Find where the given text appears and provide that cell's center as (x, y) coordinate. 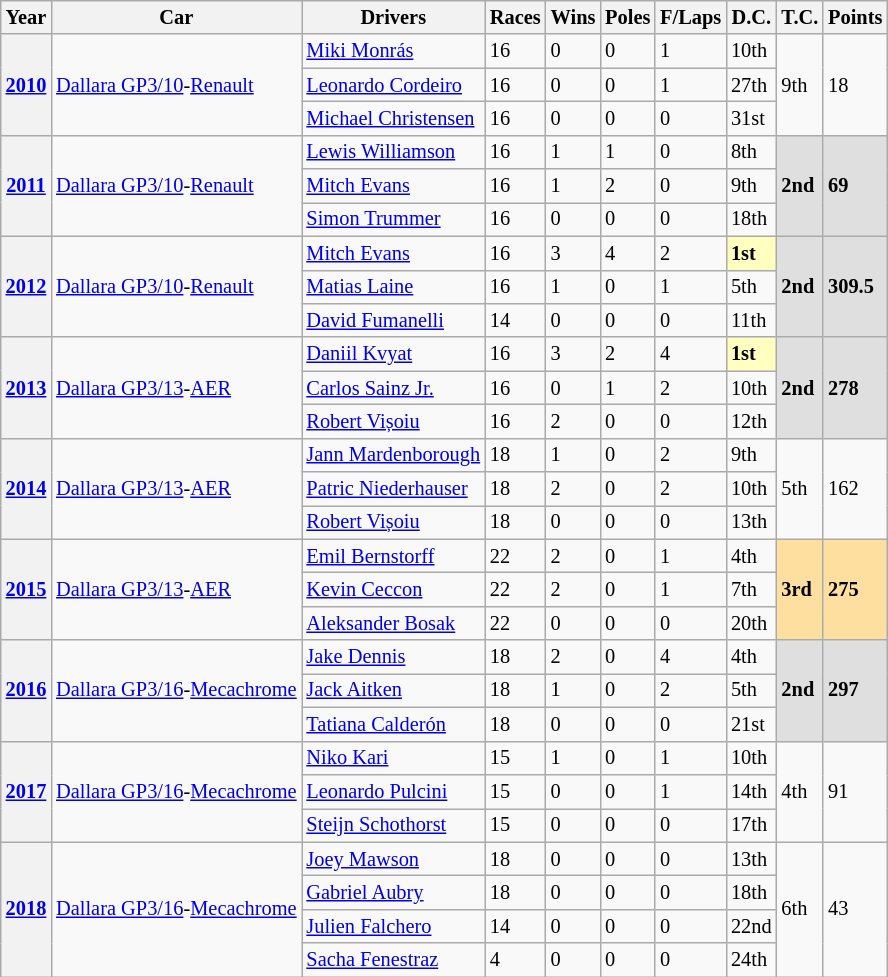
2018 (26, 910)
Wins (574, 17)
27th (751, 85)
2015 (26, 590)
Joey Mawson (394, 859)
2013 (26, 388)
Michael Christensen (394, 118)
Tatiana Calderón (394, 724)
275 (855, 590)
11th (751, 320)
Matias Laine (394, 287)
Julien Falchero (394, 926)
Leonardo Cordeiro (394, 85)
Drivers (394, 17)
Jann Mardenborough (394, 455)
Patric Niederhauser (394, 489)
Year (26, 17)
Races (516, 17)
David Fumanelli (394, 320)
22nd (751, 926)
21st (751, 724)
24th (751, 960)
Gabriel Aubry (394, 892)
D.C. (751, 17)
309.5 (855, 286)
F/Laps (690, 17)
Simon Trummer (394, 219)
31st (751, 118)
8th (751, 152)
2011 (26, 186)
2014 (26, 488)
Niko Kari (394, 758)
20th (751, 623)
Car (176, 17)
T.C. (800, 17)
91 (855, 792)
43 (855, 910)
162 (855, 488)
2016 (26, 690)
Emil Bernstorff (394, 556)
Sacha Fenestraz (394, 960)
69 (855, 186)
2017 (26, 792)
278 (855, 388)
Points (855, 17)
Carlos Sainz Jr. (394, 388)
Miki Monrás (394, 51)
Lewis Williamson (394, 152)
297 (855, 690)
Daniil Kvyat (394, 354)
6th (800, 910)
Jake Dennis (394, 657)
Steijn Schothorst (394, 825)
17th (751, 825)
2010 (26, 84)
Aleksander Bosak (394, 623)
Kevin Ceccon (394, 589)
14th (751, 791)
3rd (800, 590)
Leonardo Pulcini (394, 791)
2012 (26, 286)
Jack Aitken (394, 690)
Poles (628, 17)
12th (751, 421)
7th (751, 589)
